Provide the (X, Y) coordinate of the cell's center where the given text is located.  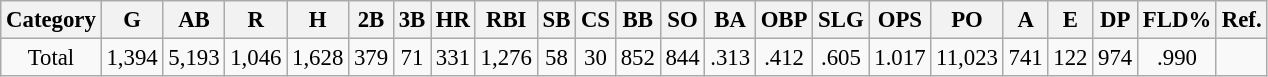
852 (638, 58)
.990 (1178, 58)
.605 (841, 58)
OBP (784, 20)
331 (454, 58)
71 (412, 58)
SLG (841, 20)
FLD% (1178, 20)
PO (967, 20)
122 (1070, 58)
1.017 (900, 58)
2B (372, 20)
974 (1116, 58)
A (1026, 20)
844 (682, 58)
OPS (900, 20)
Ref. (1241, 20)
3B (412, 20)
379 (372, 58)
1,628 (318, 58)
11,023 (967, 58)
CS (596, 20)
Total (51, 58)
RBI (506, 20)
.412 (784, 58)
DP (1116, 20)
SO (682, 20)
741 (1026, 58)
E (1070, 20)
H (318, 20)
BB (638, 20)
G (132, 20)
R (256, 20)
Category (51, 20)
1,394 (132, 58)
.313 (730, 58)
SB (556, 20)
HR (454, 20)
1,276 (506, 58)
BA (730, 20)
5,193 (194, 58)
AB (194, 20)
58 (556, 58)
1,046 (256, 58)
30 (596, 58)
